Pinpoint the cell where the given text exists, returning its [x, y] midpoint coordinate. 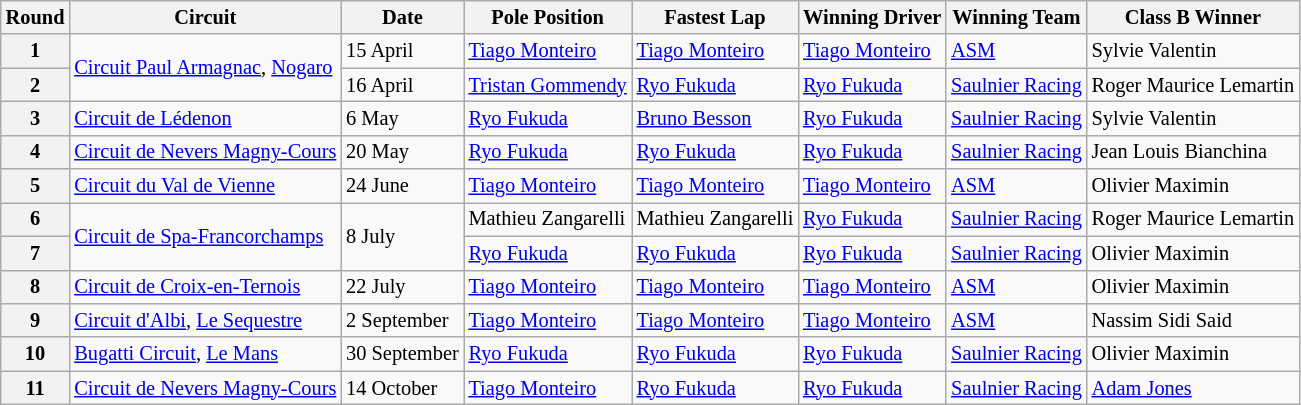
Winning Team [1016, 17]
Bugatti Circuit, Le Mans [205, 354]
Jean Louis Bianchina [1193, 152]
Circuit de Croix-en-Ternois [205, 287]
Circuit d'Albi, Le Sequestre [205, 320]
2 September [402, 320]
30 September [402, 354]
20 May [402, 152]
Circuit de Lédenon [205, 118]
4 [36, 152]
Winning Driver [872, 17]
Circuit de Spa-Francorchamps [205, 236]
5 [36, 186]
Circuit du Val de Vienne [205, 186]
Tristan Gommendy [548, 85]
8 July [402, 236]
3 [36, 118]
Bruno Besson [715, 118]
22 July [402, 287]
Date [402, 17]
Circuit Paul Armagnac, Nogaro [205, 68]
Round [36, 17]
Pole Position [548, 17]
Adam Jones [1193, 388]
11 [36, 388]
10 [36, 354]
16 April [402, 85]
15 April [402, 51]
1 [36, 51]
2 [36, 85]
Circuit [205, 17]
Nassim Sidi Said [1193, 320]
8 [36, 287]
Fastest Lap [715, 17]
7 [36, 253]
14 October [402, 388]
24 June [402, 186]
Class B Winner [1193, 17]
6 May [402, 118]
6 [36, 219]
9 [36, 320]
